Pinpoint the cell where the given text exists, returning its [X, Y] midpoint coordinate. 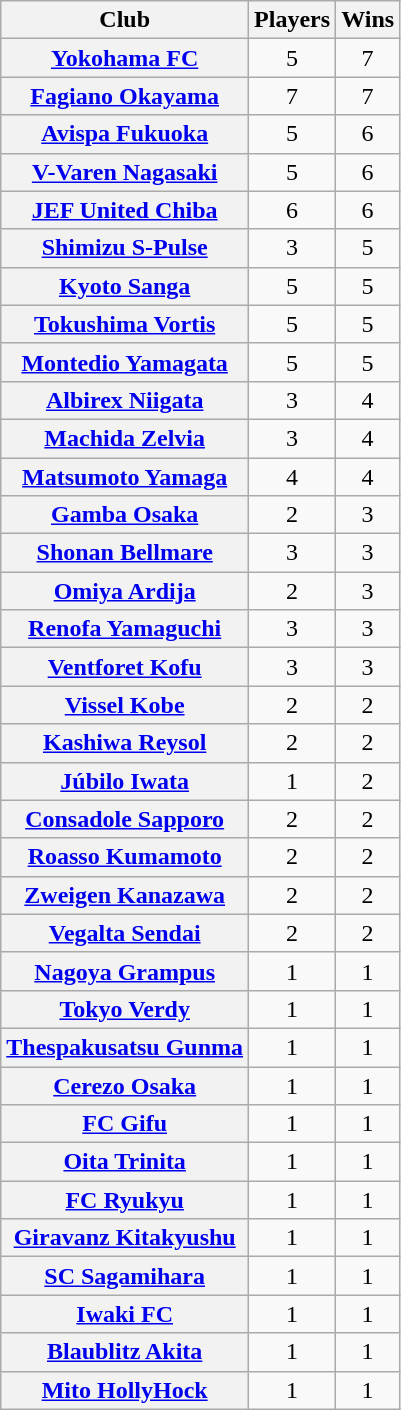
Fagiano Okayama [125, 96]
Cerezo Osaka [125, 1085]
Zweigen Kanazawa [125, 895]
Tokushima Vortis [125, 324]
Roasso Kumamoto [125, 857]
Nagoya Grampus [125, 971]
V-Varen Nagasaki [125, 172]
Vissel Kobe [125, 705]
Machida Zelvia [125, 438]
Oita Trinita [125, 1162]
Júbilo Iwata [125, 781]
Wins [368, 20]
Tokyo Verdy [125, 1009]
Omiya Ardija [125, 591]
Yokohama FC [125, 58]
Blaublitz Akita [125, 1352]
Giravanz Kitakyushu [125, 1238]
Kashiwa Reysol [125, 743]
Vegalta Sendai [125, 933]
Iwaki FC [125, 1314]
SC Sagamihara [125, 1276]
Avispa Fukuoka [125, 134]
Gamba Osaka [125, 515]
Albirex Niigata [125, 400]
FC Ryukyu [125, 1200]
Shonan Bellmare [125, 553]
Montedio Yamagata [125, 362]
Thespakusatsu Gunma [125, 1047]
Club [125, 20]
Matsumoto Yamaga [125, 477]
Consadole Sapporo [125, 819]
Mito HollyHock [125, 1390]
Shimizu S-Pulse [125, 248]
JEF United Chiba [125, 210]
Renofa Yamaguchi [125, 629]
Ventforet Kofu [125, 667]
Players [292, 20]
FC Gifu [125, 1124]
Kyoto Sanga [125, 286]
